Return [x, y] of the center of cell containing provided text 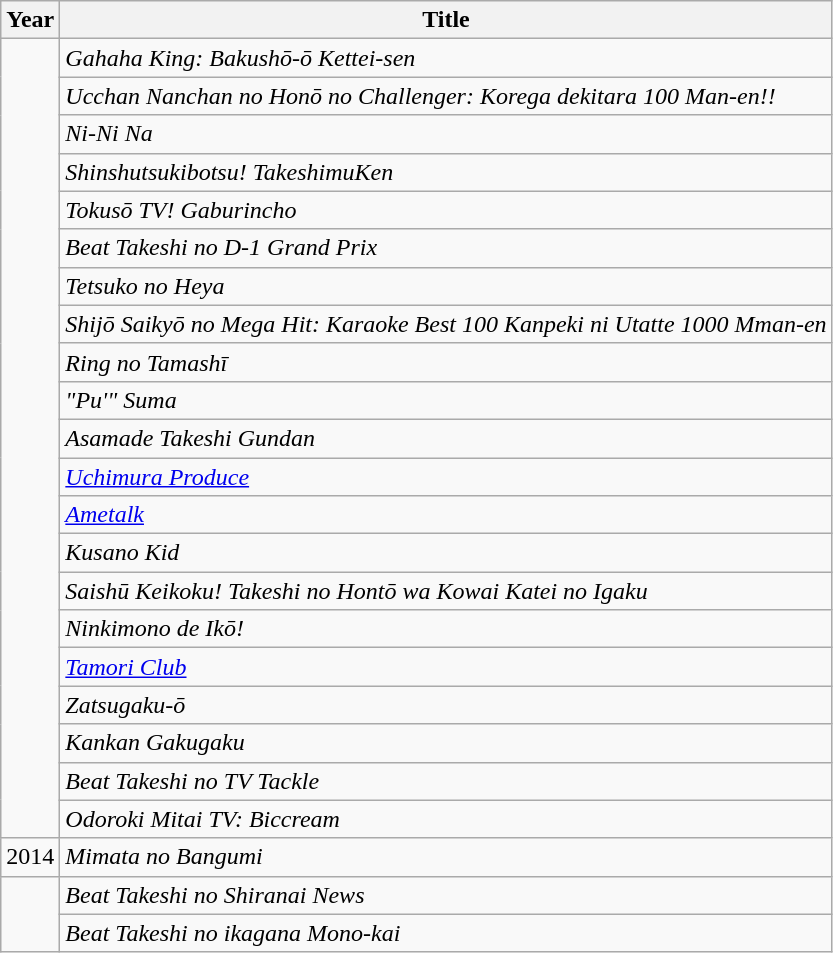
Tetsuko no Heya [446, 286]
Uchimura Produce [446, 477]
2014 [30, 857]
Title [446, 20]
Gahaha King: Bakushō-ō Kettei-sen [446, 58]
Shinshutsukibotsu! TakeshimuKen [446, 172]
Year [30, 20]
Zatsugaku-ō [446, 705]
Tamori Club [446, 667]
Tokusō TV! Gaburincho [446, 210]
Saishū Keikoku! Takeshi no Hontō wa Kowai Katei no Igaku [446, 591]
Beat Takeshi no ikagana Mono-kai [446, 933]
Ring no Tamashī [446, 362]
"Pu'" Suma [446, 400]
Shijō Saikyō no Mega Hit: Karaoke Best 100 Kanpeki ni Utatte 1000 Mman-en [446, 324]
Asamade Takeshi Gundan [446, 438]
Ninkimono de Ikō! [446, 629]
Beat Takeshi no Shiranai News [446, 895]
Odoroki Mitai TV: Biccream [446, 819]
Beat Takeshi no TV Tackle [446, 781]
Kankan Gakugaku [446, 743]
Kusano Kid [446, 553]
Ametalk [446, 515]
Mimata no Bangumi [446, 857]
Ucchan Nanchan no Honō no Challenger: Korega dekitara 100 Man-en!! [446, 96]
Beat Takeshi no D-1 Grand Prix [446, 248]
Ni-Ni Na [446, 134]
